Return the (x, y) coordinate for the center point of the cell that contains the specified text.  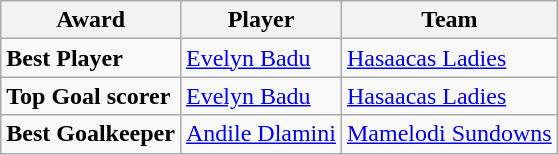
Mamelodi Sundowns (449, 134)
Best Player (91, 58)
Best Goalkeeper (91, 134)
Award (91, 20)
Player (260, 20)
Andile Dlamini (260, 134)
Top Goal scorer (91, 96)
Team (449, 20)
